Detect which cell encompasses the target text, then output its (X, Y) center coordinate. 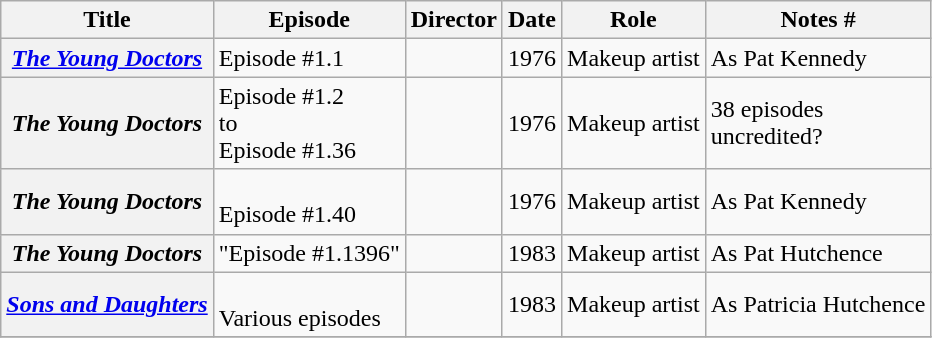
Date (532, 20)
38 episodesuncredited? (818, 123)
Various episodes (309, 304)
As Pat Hutchence (818, 253)
As Patricia Hutchence (818, 304)
Episode #1.40 (309, 202)
Sons and Daughters (107, 304)
Role (634, 20)
Notes # (818, 20)
Episode #1.1 (309, 58)
"Episode #1.1396" (309, 253)
Director (454, 20)
Episode #1.2toEpisode #1.36 (309, 123)
Title (107, 20)
Episode (309, 20)
